Output the (X, Y) coordinate of the center of the cell containing the given text.  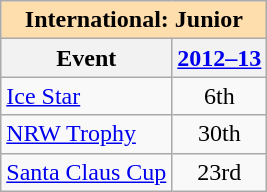
International: Junior (134, 20)
Event (86, 58)
6th (220, 96)
Santa Claus Cup (86, 172)
23rd (220, 172)
2012–13 (220, 58)
NRW Trophy (86, 134)
30th (220, 134)
Ice Star (86, 96)
